For the text-containing cell, return its midpoint in (X, Y) coordinate format. 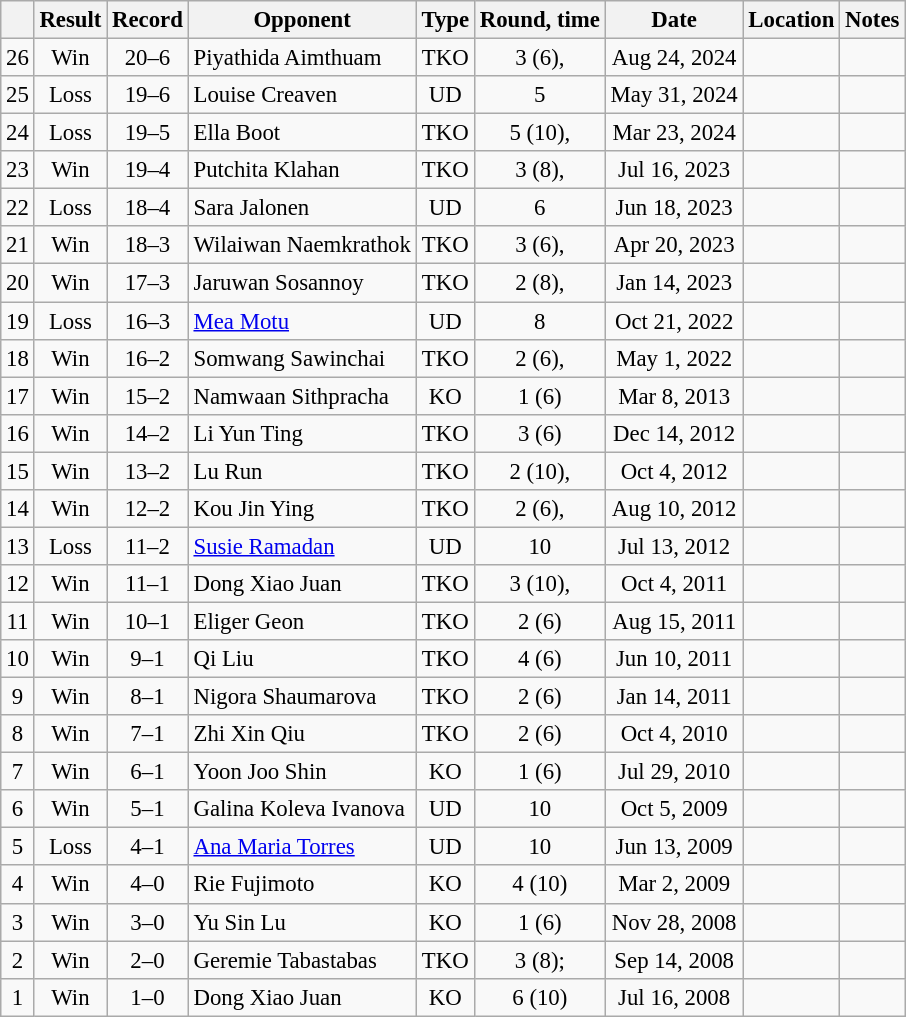
18–4 (148, 208)
Zhi Xin Qiu (302, 734)
Jun 18, 2023 (674, 208)
3 (8), (540, 170)
Geremie Tabastabas (302, 960)
16–3 (148, 321)
Wilaiwan Naemkrathok (302, 245)
Sep 14, 2008 (674, 960)
Somwang Sawinchai (302, 358)
19–5 (148, 133)
Sara Jalonen (302, 208)
Apr 20, 2023 (674, 245)
Nigora Shaumarova (302, 697)
Yu Sin Lu (302, 922)
Result (70, 20)
Oct 4, 2012 (674, 471)
Ella Boot (302, 133)
Oct 4, 2011 (674, 584)
May 1, 2022 (674, 358)
4 (10) (540, 885)
19 (18, 321)
14 (18, 509)
2–0 (148, 960)
Jan 14, 2011 (674, 697)
Aug 24, 2024 (674, 58)
7 (18, 772)
Louise Creaven (302, 95)
17–3 (148, 283)
11 (18, 621)
Round, time (540, 20)
Jun 10, 2011 (674, 659)
Mea Motu (302, 321)
2 (8), (540, 283)
19–6 (148, 95)
Location (792, 20)
Putchita Klahan (302, 170)
Jul 29, 2010 (674, 772)
Jul 16, 2008 (674, 997)
Mar 2, 2009 (674, 885)
Aug 15, 2011 (674, 621)
Jan 14, 2023 (674, 283)
19–4 (148, 170)
Galina Koleva Ivanova (302, 809)
13 (18, 546)
May 31, 2024 (674, 95)
Li Yun Ting (302, 433)
3–0 (148, 922)
Oct 5, 2009 (674, 809)
Oct 4, 2010 (674, 734)
1–0 (148, 997)
11–2 (148, 546)
9 (18, 697)
5 (10), (540, 133)
26 (18, 58)
Oct 21, 2022 (674, 321)
6 (10) (540, 997)
8–1 (148, 697)
Kou Jin Ying (302, 509)
Type (445, 20)
Lu Run (302, 471)
12–2 (148, 509)
Notes (872, 20)
24 (18, 133)
15 (18, 471)
9–1 (148, 659)
Opponent (302, 20)
2 (10), (540, 471)
Piyathida Aimthuam (302, 58)
3 (8); (540, 960)
10–1 (148, 621)
13–2 (148, 471)
4 (18, 885)
Yoon Joo Shin (302, 772)
4–0 (148, 885)
Namwaan Sithpracha (302, 396)
Jul 13, 2012 (674, 546)
Aug 10, 2012 (674, 509)
Qi Liu (302, 659)
1 (18, 997)
3 (6) (540, 433)
Record (148, 20)
Mar 8, 2013 (674, 396)
Dec 14, 2012 (674, 433)
18–3 (148, 245)
6–1 (148, 772)
3 (10), (540, 584)
22 (18, 208)
17 (18, 396)
14–2 (148, 433)
3 (18, 922)
20 (18, 283)
Jul 16, 2023 (674, 170)
20–6 (148, 58)
18 (18, 358)
Nov 28, 2008 (674, 922)
Eliger Geon (302, 621)
Jun 13, 2009 (674, 847)
Ana Maria Torres (302, 847)
12 (18, 584)
25 (18, 95)
Date (674, 20)
21 (18, 245)
Mar 23, 2024 (674, 133)
4 (6) (540, 659)
11–1 (148, 584)
5–1 (148, 809)
4–1 (148, 847)
7–1 (148, 734)
Rie Fujimoto (302, 885)
23 (18, 170)
16–2 (148, 358)
16 (18, 433)
Susie Ramadan (302, 546)
15–2 (148, 396)
Jaruwan Sosannoy (302, 283)
2 (18, 960)
